From the cell containing the given text, extract its center point as [x, y] coordinate. 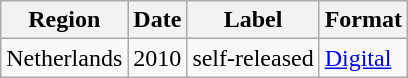
Label [253, 20]
Format [363, 20]
2010 [158, 58]
self-released [253, 58]
Region [64, 20]
Netherlands [64, 58]
Digital [363, 58]
Date [158, 20]
